Extract the [X, Y] coordinate from the center of the cell holding the provided text.  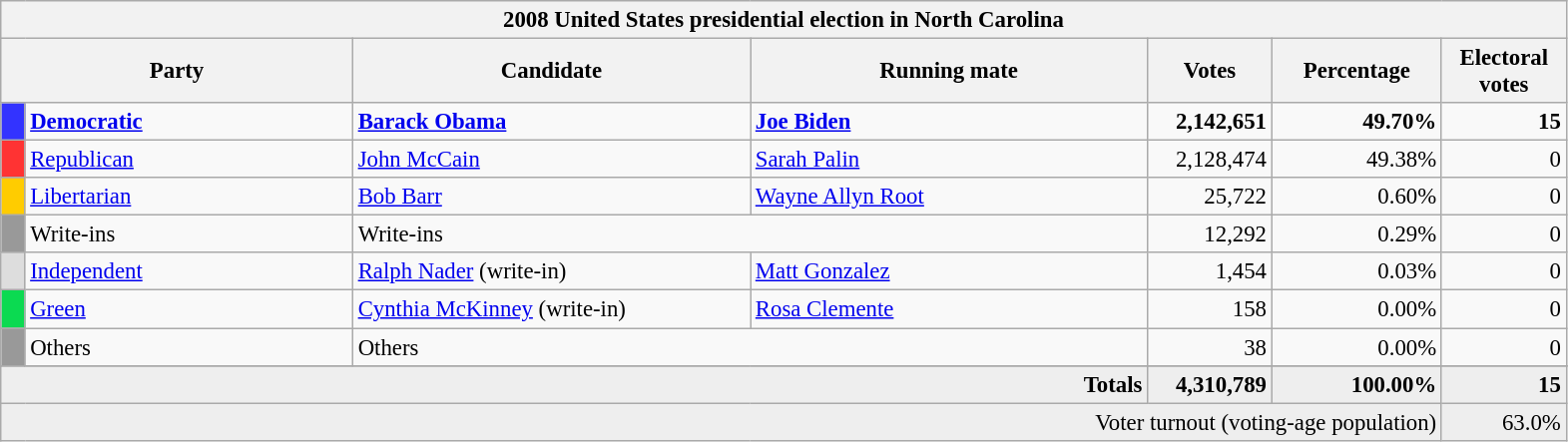
12,292 [1210, 234]
Cynthia McKinney (write-in) [551, 309]
63.0% [1503, 422]
Matt Gonzalez [949, 272]
Wayne Allyn Root [949, 197]
49.70% [1356, 122]
Ralph Nader (write-in) [551, 272]
0.29% [1356, 234]
Running mate [949, 72]
2,128,474 [1210, 160]
John McCain [551, 160]
Joe Biden [949, 122]
Party [178, 72]
2008 United States presidential election in North Carolina [784, 20]
Independent [189, 272]
Republican [189, 160]
Electoral votes [1503, 72]
49.38% [1356, 160]
0.60% [1356, 197]
Votes [1210, 72]
Percentage [1356, 72]
1,454 [1210, 272]
Sarah Palin [949, 160]
Voter turnout (voting-age population) [722, 422]
Libertarian [189, 197]
Candidate [551, 72]
Green [189, 309]
38 [1210, 347]
Rosa Clemente [949, 309]
25,722 [1210, 197]
Totals [575, 384]
2,142,651 [1210, 122]
Barack Obama [551, 122]
0.03% [1356, 272]
Bob Barr [551, 197]
4,310,789 [1210, 384]
100.00% [1356, 384]
Democratic [189, 122]
158 [1210, 309]
